Find where the given text appears and provide that cell's center as (X, Y) coordinate. 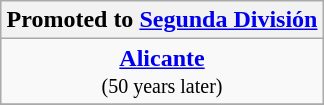
Promoted to Segunda División (162, 20)
Alicante(50 years later) (162, 72)
